Locate the cell with the specified text and output its [x, y] center coordinate. 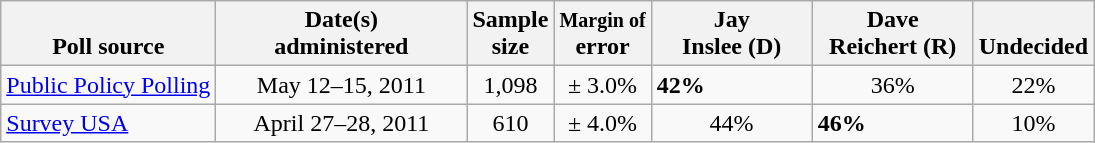
Samplesize [510, 34]
Undecided [1033, 34]
36% [892, 85]
42% [732, 85]
April 27–28, 2011 [342, 123]
44% [732, 123]
± 4.0% [602, 123]
Survey USA [108, 123]
46% [892, 123]
Margin oferror [602, 34]
610 [510, 123]
1,098 [510, 85]
JayInslee (D) [732, 34]
DaveReichert (R) [892, 34]
22% [1033, 85]
Poll source [108, 34]
May 12–15, 2011 [342, 85]
Public Policy Polling [108, 85]
Date(s)administered [342, 34]
± 3.0% [602, 85]
10% [1033, 123]
